Scan for the cell matching the given text and deliver its (x, y) coordinate at center. 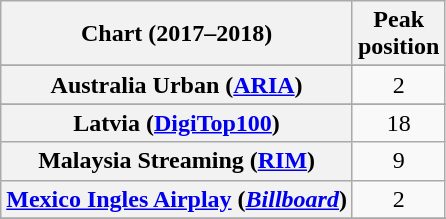
Latvia (DigiTop100) (177, 123)
Mexico Ingles Airplay (Billboard) (177, 199)
Australia Urban (ARIA) (177, 85)
Chart (2017–2018) (177, 34)
9 (398, 161)
Peakposition (398, 34)
Malaysia Streaming (RIM) (177, 161)
18 (398, 123)
